Capture the cell that displays the provided text and extract its [X, Y] central coordinate. 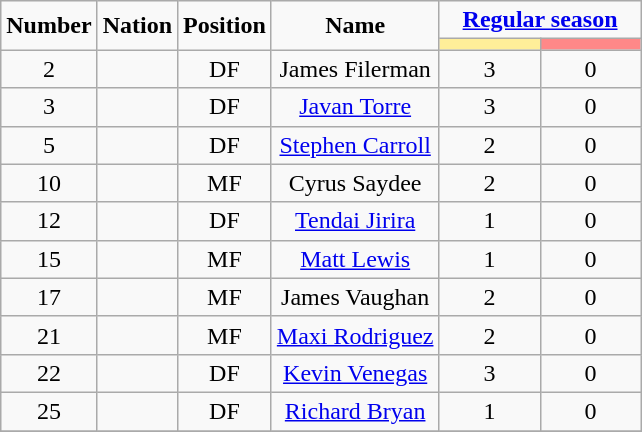
Regular season [540, 20]
Number [49, 26]
21 [49, 335]
James Vaughan [355, 297]
22 [49, 373]
10 [49, 183]
Nation [137, 26]
Kevin Venegas [355, 373]
Stephen Carroll [355, 145]
5 [49, 145]
Name [355, 26]
Position [225, 26]
15 [49, 259]
Richard Bryan [355, 411]
17 [49, 297]
James Filerman [355, 69]
Maxi Rodriguez [355, 335]
12 [49, 221]
Matt Lewis [355, 259]
Cyrus Saydee [355, 183]
Javan Torre [355, 107]
25 [49, 411]
Tendai Jirira [355, 221]
